From the cell containing the given text, extract its center point as [x, y] coordinate. 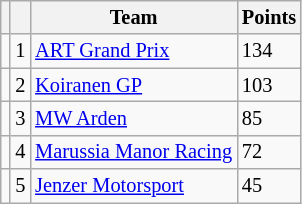
2 [20, 85]
Jenzer Motorsport [134, 186]
3 [20, 118]
103 [269, 85]
4 [20, 152]
72 [269, 152]
ART Grand Prix [134, 51]
MW Arden [134, 118]
Marussia Manor Racing [134, 152]
45 [269, 186]
134 [269, 51]
Points [269, 17]
Team [134, 17]
5 [20, 186]
85 [269, 118]
1 [20, 51]
Koiranen GP [134, 85]
